Pinpoint the cell where the given text exists, returning its (x, y) midpoint coordinate. 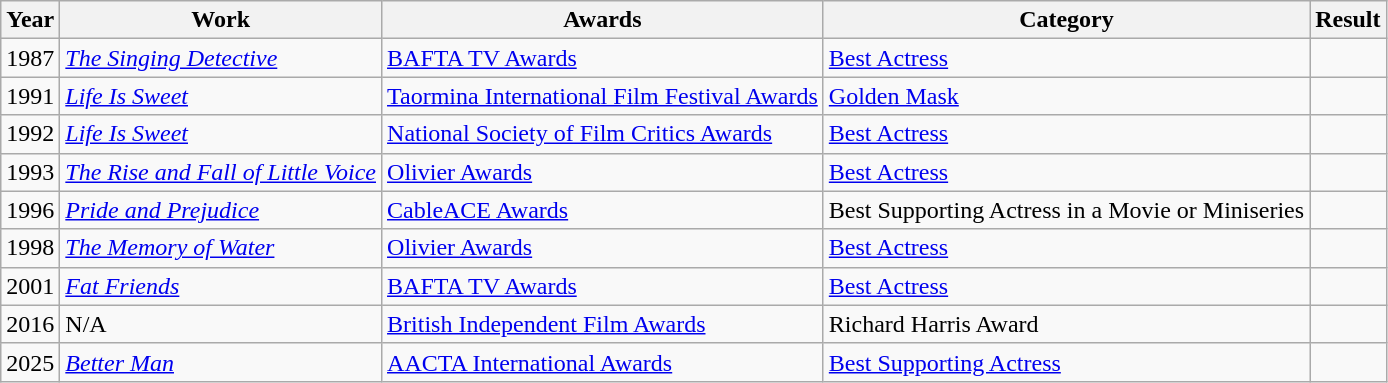
AACTA International Awards (603, 362)
Taormina International Film Festival Awards (603, 96)
2001 (30, 286)
Best Supporting Actress in a Movie or Miniseries (1066, 210)
National Society of Film Critics Awards (603, 134)
1993 (30, 172)
Golden Mask (1066, 96)
The Rise and Fall of Little Voice (221, 172)
Work (221, 20)
Fat Friends (221, 286)
Category (1066, 20)
2025 (30, 362)
The Memory of Water (221, 248)
2016 (30, 324)
Result (1348, 20)
Better Man (221, 362)
1998 (30, 248)
CableACE Awards (603, 210)
Richard Harris Award (1066, 324)
Best Supporting Actress (1066, 362)
1991 (30, 96)
Pride and Prejudice (221, 210)
N/A (221, 324)
1996 (30, 210)
Awards (603, 20)
British Independent Film Awards (603, 324)
1987 (30, 58)
The Singing Detective (221, 58)
Year (30, 20)
1992 (30, 134)
